Output the (x, y) coordinate of the center of the cell containing the given text.  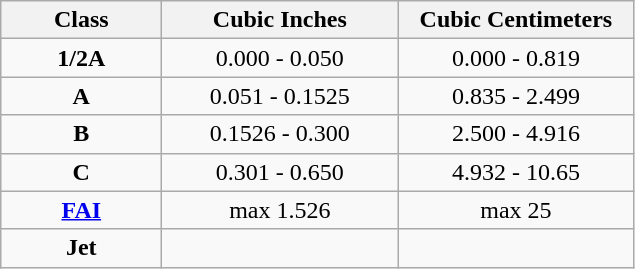
B (82, 134)
max 1.526 (280, 210)
A (82, 96)
max 25 (516, 210)
C (82, 172)
0.301 - 0.650 (280, 172)
FAI (82, 210)
Class (82, 20)
4.932 - 10.65 (516, 172)
0.835 - 2.499 (516, 96)
Cubic Centimeters (516, 20)
0.000 - 0.819 (516, 58)
0.051 - 0.1525 (280, 96)
0.000 - 0.050 (280, 58)
1/2A (82, 58)
0.1526 - 0.300 (280, 134)
Jet (82, 248)
Cubic Inches (280, 20)
2.500 - 4.916 (516, 134)
